Return the [X, Y] coordinate for the center point of the cell that contains the specified text.  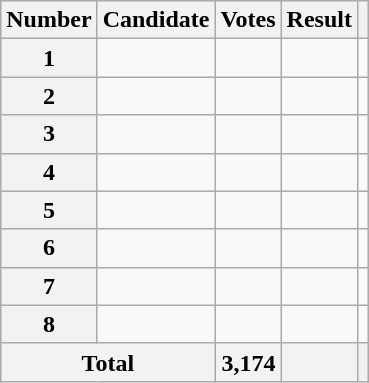
Votes [248, 20]
Result [319, 20]
4 [49, 172]
Total [108, 362]
8 [49, 324]
3,174 [248, 362]
6 [49, 248]
Number [49, 20]
2 [49, 96]
5 [49, 210]
Candidate [156, 20]
1 [49, 58]
3 [49, 134]
7 [49, 286]
